Return (x, y) of the center of cell containing provided text 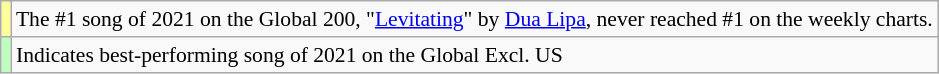
Indicates best-performing song of 2021 on the Global Excl. US (474, 55)
The #1 song of 2021 on the Global 200, "Levitating" by Dua Lipa, never reached #1 on the weekly charts. (474, 19)
